From the cell containing the given text, extract its center point as [X, Y] coordinate. 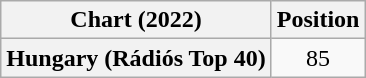
Hungary (Rádiós Top 40) [136, 58]
85 [318, 58]
Chart (2022) [136, 20]
Position [318, 20]
